Detect which cell encompasses the target text, then output its [x, y] center coordinate. 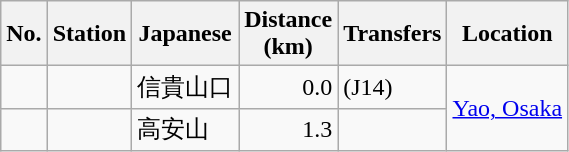
Distance(km) [288, 34]
1.3 [288, 130]
Location [508, 34]
(J14) [392, 88]
Station [89, 34]
0.0 [288, 88]
No. [24, 34]
Transfers [392, 34]
Japanese [186, 34]
信貴山口 [186, 88]
高安山 [186, 130]
Yao, Osaka [508, 108]
